Provide the [X, Y] coordinate of the cell's center where the given text is located.  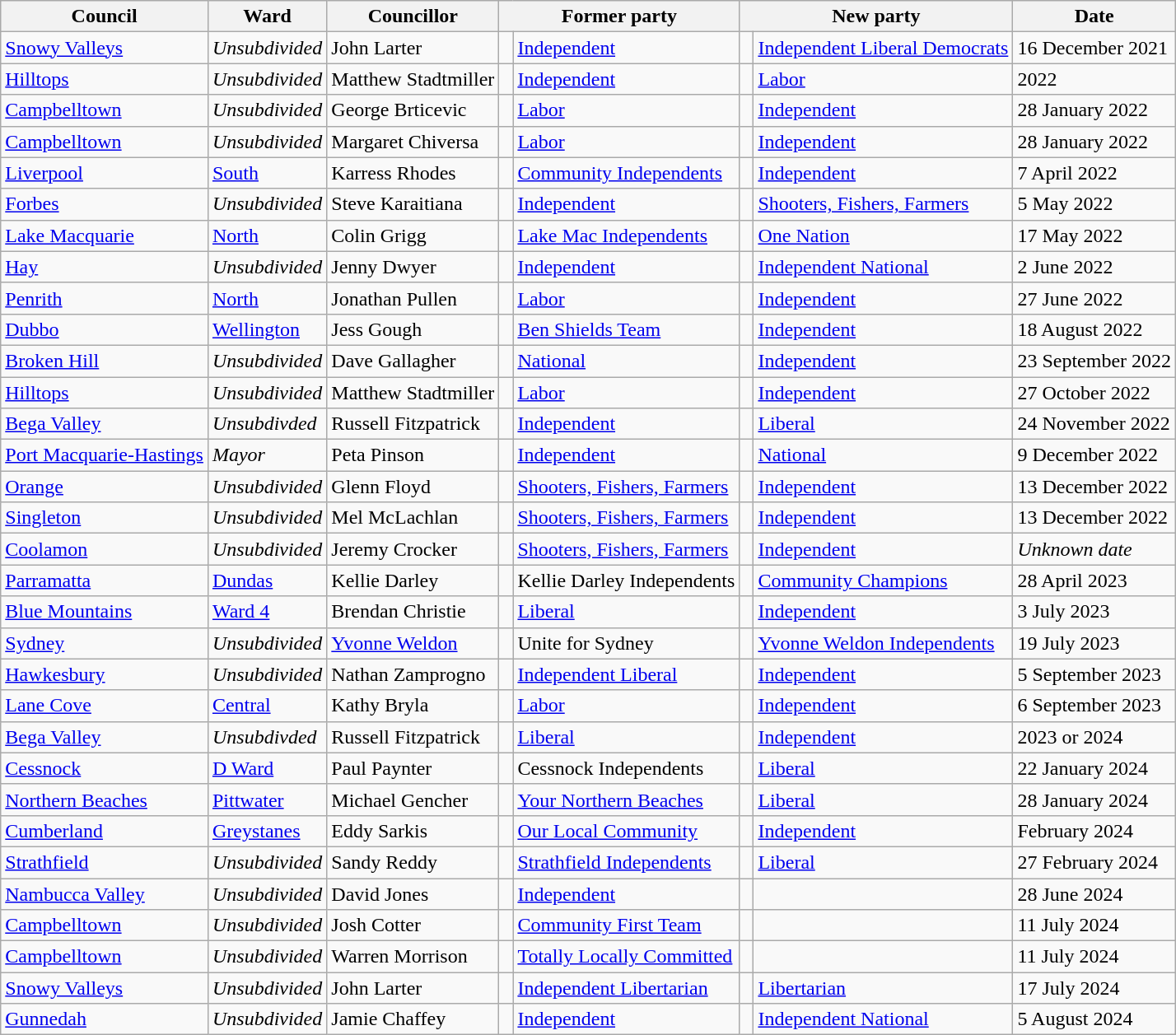
Former party [619, 16]
Independent Libertarian [626, 988]
Ben Shields Team [626, 329]
Brendan Christie [413, 612]
Margaret Chiversa [413, 142]
Unite for Sydney [626, 643]
Coolamon [105, 549]
17 May 2022 [1094, 235]
Mel McLachlan [413, 518]
Community Champions [883, 580]
Sandy Reddy [413, 862]
2022 [1094, 79]
2 June 2022 [1094, 267]
D Ward [267, 768]
28 January 2024 [1094, 800]
Jenny Dwyer [413, 267]
Kellie Darley [413, 580]
Paul Paynter [413, 768]
Independent Liberal [626, 674]
Michael Gencher [413, 800]
Glenn Floyd [413, 487]
6 September 2023 [1094, 706]
Peta Pinson [413, 455]
Forbes [105, 204]
David Jones [413, 893]
Warren Morrison [413, 957]
New party [876, 16]
Pittwater [267, 800]
Yvonne Weldon Independents [883, 643]
George Brticevic [413, 110]
Hawkesbury [105, 674]
5 August 2024 [1094, 1019]
9 December 2022 [1094, 455]
Libertarian [883, 988]
2023 or 2024 [1094, 737]
Cessnock Independents [626, 768]
Ward [267, 16]
23 September 2022 [1094, 361]
February 2024 [1094, 831]
7 April 2022 [1094, 173]
Penrith [105, 298]
Dubbo [105, 329]
Hay [105, 267]
Wellington [267, 329]
Jess Gough [413, 329]
Nathan Zamprogno [413, 674]
Cumberland [105, 831]
Orange [105, 487]
19 July 2023 [1094, 643]
17 July 2024 [1094, 988]
Independent Liberal Democrats [883, 48]
Kathy Bryla [413, 706]
Northern Beaches [105, 800]
Parramatta [105, 580]
Singleton [105, 518]
Our Local Community [626, 831]
Kellie Darley Independents [626, 580]
Date [1094, 16]
Sydney [105, 643]
Yvonne Weldon [413, 643]
27 February 2024 [1094, 862]
Dave Gallagher [413, 361]
5 September 2023 [1094, 674]
Councillor [413, 16]
Lake Macquarie [105, 235]
Central [267, 706]
Josh Cotter [413, 925]
Broken Hill [105, 361]
Blue Mountains [105, 612]
Steve Karaitiana [413, 204]
Council [105, 16]
Jeremy Crocker [413, 549]
5 May 2022 [1094, 204]
27 June 2022 [1094, 298]
3 July 2023 [1094, 612]
Ward 4 [267, 612]
Community First Team [626, 925]
Strathfield [105, 862]
Karress Rhodes [413, 173]
Mayor [267, 455]
South [267, 173]
Liverpool [105, 173]
24 November 2022 [1094, 424]
Eddy Sarkis [413, 831]
22 January 2024 [1094, 768]
Port Macquarie-Hastings [105, 455]
Unknown date [1094, 549]
Totally Locally Committed [626, 957]
One Nation [883, 235]
Strathfield Independents [626, 862]
Lake Mac Independents [626, 235]
Colin Grigg [413, 235]
Cessnock [105, 768]
16 December 2021 [1094, 48]
Lane Cove [105, 706]
Community Independents [626, 173]
Your Northern Beaches [626, 800]
18 August 2022 [1094, 329]
27 October 2022 [1094, 393]
Jonathan Pullen [413, 298]
Gunnedah [105, 1019]
Greystanes [267, 831]
28 April 2023 [1094, 580]
Nambucca Valley [105, 893]
Jamie Chaffey [413, 1019]
Dundas [267, 580]
28 June 2024 [1094, 893]
